From the cell containing the given text, extract its center point as (x, y) coordinate. 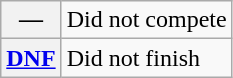
Did not compete (146, 20)
DNF (31, 58)
— (31, 20)
Did not finish (146, 58)
